Search for the cell housing the specified text and yield its [x, y] center coordinate. 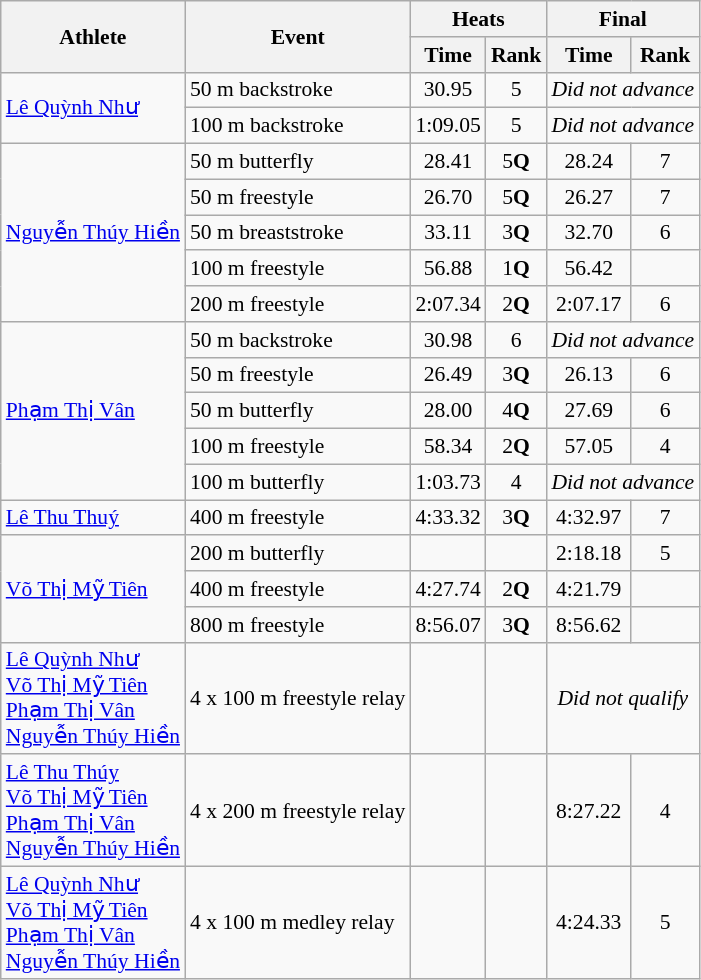
4:21.79 [588, 589]
8:27.22 [588, 811]
57.05 [588, 447]
28.00 [448, 411]
800 m freestyle [298, 625]
32.70 [588, 233]
56.88 [448, 269]
200 m freestyle [298, 304]
Lê Thu ThúyVõ Thị Mỹ TiênPhạm Thị VânNguyễn Thúy Hiền [93, 811]
33.11 [448, 233]
1:03.73 [448, 482]
Lê Quỳnh Như [93, 108]
30.98 [448, 340]
4 x 100 m freestyle relay [298, 698]
Athlete [93, 36]
4 x 200 m freestyle relay [298, 811]
Nguyễn Thúy Hiền [93, 233]
27.69 [588, 411]
56.42 [588, 269]
4Q [516, 411]
2:07.17 [588, 304]
4 x 100 m medley relay [298, 923]
Did not qualify [622, 698]
Lê Thu Thuý [93, 518]
4:27.74 [448, 589]
2:07.34 [448, 304]
26.13 [588, 375]
1Q [516, 269]
2:18.18 [588, 554]
28.24 [588, 162]
Phạm Thị Vân [93, 411]
26.70 [448, 197]
Võ Thị Mỹ Tiên [93, 590]
28.41 [448, 162]
4:33.32 [448, 518]
58.34 [448, 447]
Heats [478, 19]
26.27 [588, 197]
50 m breaststroke [298, 233]
4:32.97 [588, 518]
1:09.05 [448, 126]
Event [298, 36]
100 m backstroke [298, 126]
26.49 [448, 375]
200 m butterfly [298, 554]
30.95 [448, 90]
4:24.33 [588, 923]
Final [622, 19]
8:56.62 [588, 625]
100 m butterfly [298, 482]
8:56.07 [448, 625]
